Scan for the cell matching the given text and deliver its (X, Y) coordinate at center. 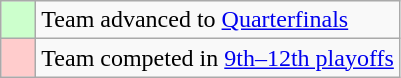
Team advanced to Quarterfinals (218, 20)
Team competed in 9th–12th playoffs (218, 58)
